Locate the cell with the specified text and output its (x, y) center coordinate. 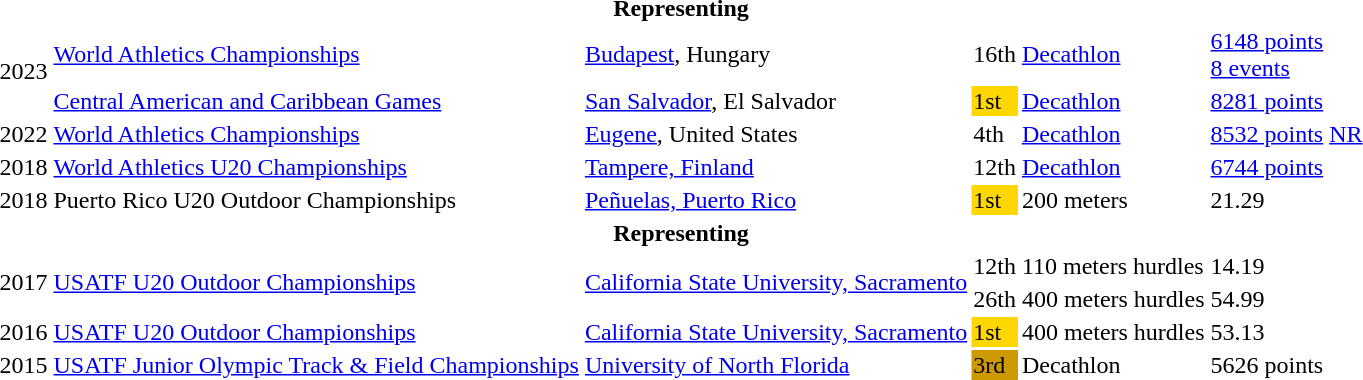
200 meters (1113, 200)
26th (995, 299)
San Salvador, El Salvador (776, 101)
Central American and Caribbean Games (316, 101)
110 meters hurdles (1113, 266)
Eugene, United States (776, 134)
4th (995, 134)
Tampere, Finland (776, 167)
World Athletics U20 Championships (316, 167)
3rd (995, 365)
USATF Junior Olympic Track & Field Championships (316, 365)
16th (995, 54)
Budapest, Hungary (776, 54)
Puerto Rico U20 Outdoor Championships (316, 200)
University of North Florida (776, 365)
Peñuelas, Puerto Rico (776, 200)
